Detect which cell encompasses the target text, then output its (x, y) center coordinate. 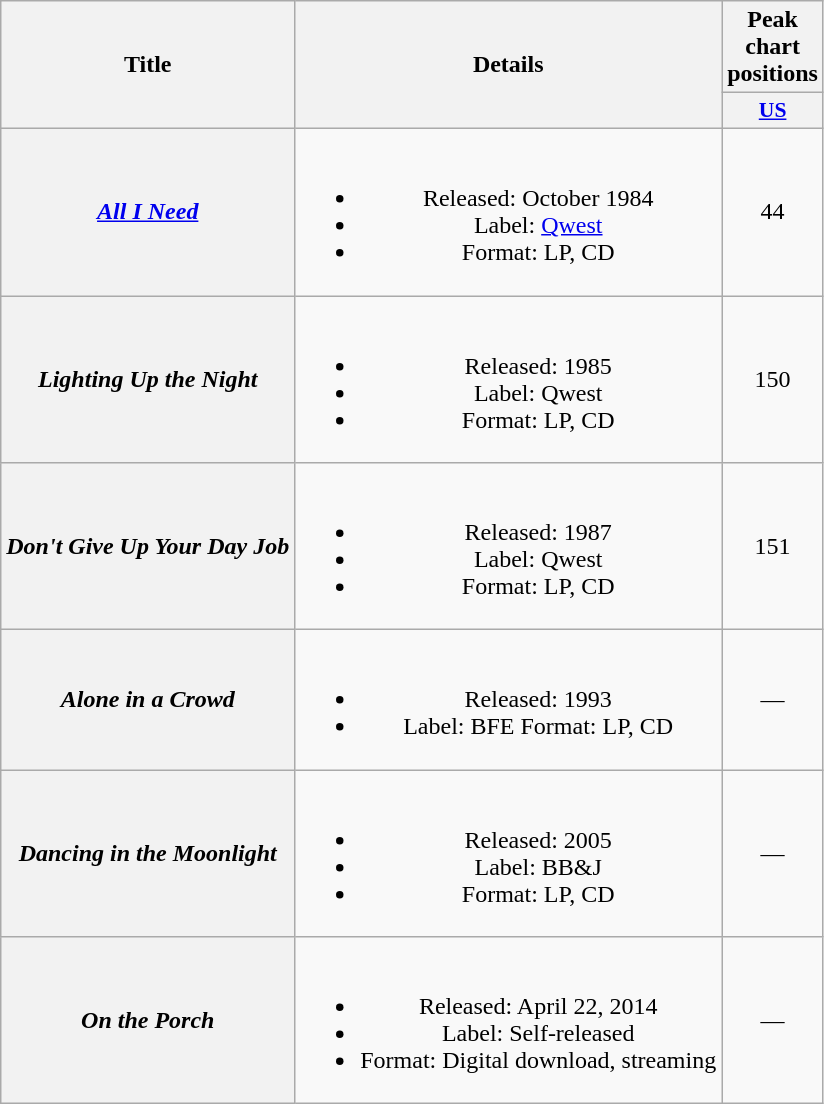
151 (773, 546)
Released: 1987Label: QwestFormat: LP, CD (508, 546)
On the Porch (148, 1020)
Peak chart positions (773, 47)
Alone in a Crowd (148, 700)
44 (773, 212)
Title (148, 65)
Lighting Up the Night (148, 380)
US (773, 111)
Released: 1993Label: BFE Format: LP, CD (508, 700)
150 (773, 380)
Don't Give Up Your Day Job (148, 546)
Released: 1985Label: QwestFormat: LP, CD (508, 380)
Dancing in the Moonlight (148, 854)
Details (508, 65)
Released: April 22, 2014Label: Self-releasedFormat: Digital download, streaming (508, 1020)
Released: 2005Label: BB&JFormat: LP, CD (508, 854)
All I Need (148, 212)
Released: October 1984Label: QwestFormat: LP, CD (508, 212)
